Return (x, y) of the center of cell containing provided text 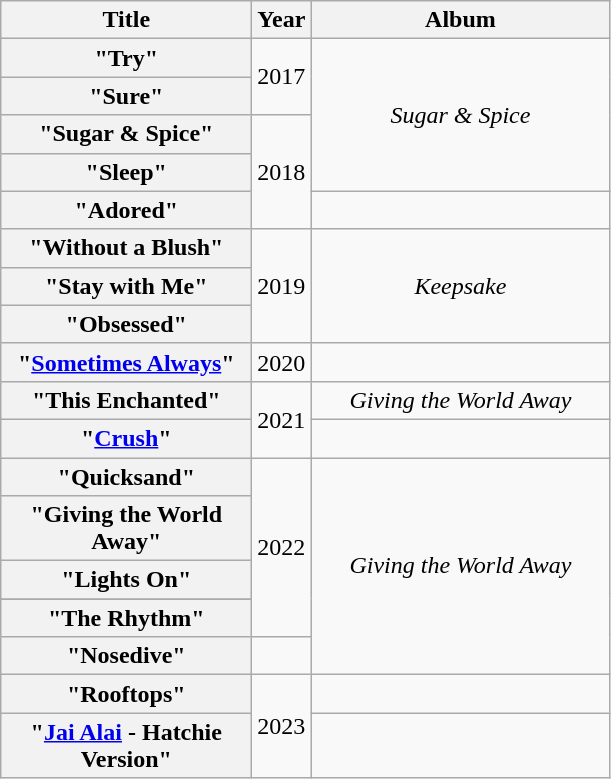
"Quicksand" (126, 477)
Album (460, 20)
Year (282, 20)
"Nosedive" (126, 656)
Title (126, 20)
"Sleep" (126, 172)
"Giving the World Away" (126, 528)
"Without a Blush" (126, 248)
"Adored" (126, 210)
Sugar & Spice (460, 115)
"This Enchanted" (126, 400)
"Sometimes Always" (126, 362)
"Sugar & Spice" (126, 134)
"Rooftops" (126, 694)
2018 (282, 172)
"The Rhythm" (126, 618)
2017 (282, 77)
2022 (282, 548)
"Lights On" (126, 580)
Keepsake (460, 286)
2021 (282, 419)
"Jai Alai - Hatchie Version" (126, 746)
2020 (282, 362)
"Sure" (126, 96)
"Try" (126, 58)
"Obsessed" (126, 324)
"Crush" (126, 438)
"Stay with Me" (126, 286)
2023 (282, 726)
2019 (282, 286)
